Scan for the cell matching the given text and deliver its [x, y] coordinate at center. 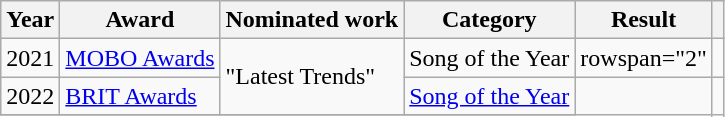
Result [644, 20]
2021 [30, 58]
Year [30, 20]
2022 [30, 96]
"Latest Trends" [312, 77]
rowspan="2" [644, 58]
BRIT Awards [140, 96]
Nominated work [312, 20]
Category [490, 20]
Award [140, 20]
MOBO Awards [140, 58]
